Output the [X, Y] coordinate of the center of the cell containing the given text.  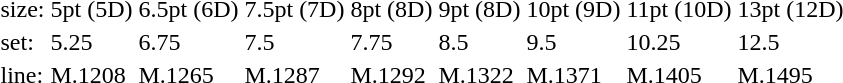
5.25 [92, 42]
8.5 [480, 42]
7.5 [294, 42]
6.75 [188, 42]
7.75 [392, 42]
10.25 [679, 42]
9.5 [574, 42]
